Find where the given text appears and provide that cell's center as [X, Y] coordinate. 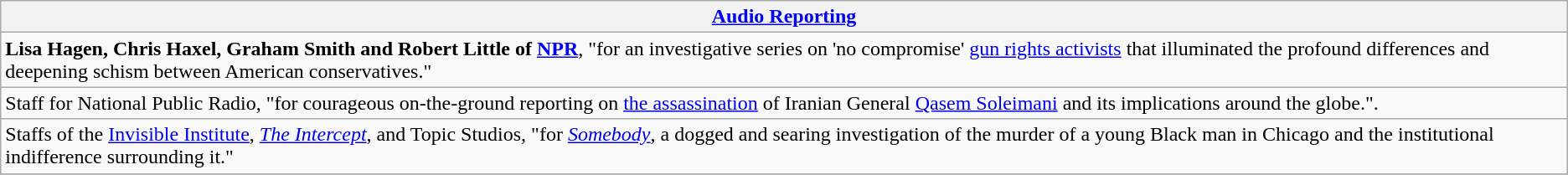
Audio Reporting [784, 17]
